Pinpoint the cell where the given text exists, returning its [x, y] midpoint coordinate. 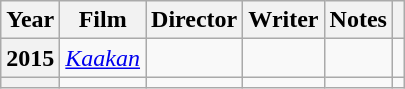
Film [103, 20]
Kaakan [103, 58]
Notes [358, 20]
Director [194, 20]
Writer [284, 20]
Year [30, 20]
2015 [30, 58]
